Determine the [X, Y] coordinate at the center of the cell enclosing the given text.  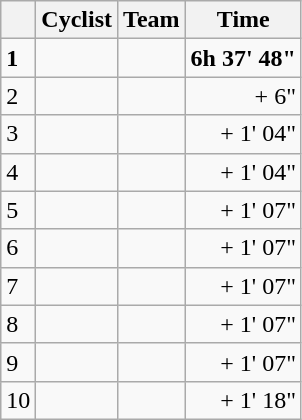
3 [18, 134]
10 [18, 400]
4 [18, 172]
8 [18, 324]
6 [18, 248]
9 [18, 362]
1 [18, 58]
5 [18, 210]
+ 1' 18" [243, 400]
2 [18, 96]
Team [152, 20]
7 [18, 286]
Time [243, 20]
Cyclist [77, 20]
6h 37' 48" [243, 58]
+ 6" [243, 96]
